Capture the cell that displays the provided text and extract its (x, y) central coordinate. 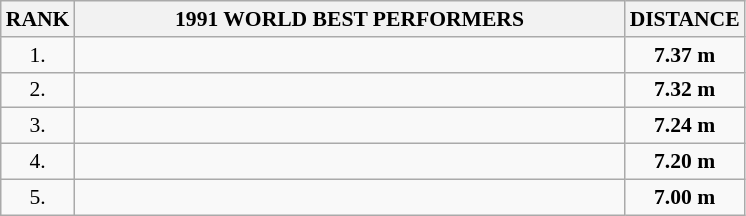
1991 WORLD BEST PERFORMERS (349, 19)
7.37 m (685, 55)
5. (38, 197)
RANK (38, 19)
7.00 m (685, 197)
7.20 m (685, 162)
7.32 m (685, 90)
DISTANCE (685, 19)
3. (38, 126)
1. (38, 55)
4. (38, 162)
2. (38, 90)
7.24 m (685, 126)
